Return the (x, y) coordinate for the center point of the cell that contains the specified text.  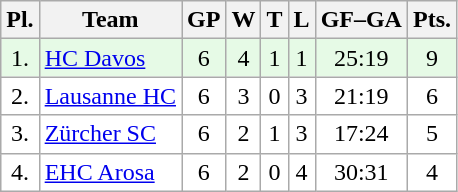
1. (20, 58)
25:19 (361, 58)
HC Davos (110, 58)
Pl. (20, 20)
Team (110, 20)
21:19 (361, 96)
Lausanne HC (110, 96)
3. (20, 134)
9 (432, 58)
GF–GA (361, 20)
Zürcher SC (110, 134)
Pts. (432, 20)
T (274, 20)
L (302, 20)
30:31 (361, 172)
4. (20, 172)
W (244, 20)
GP (204, 20)
EHC Arosa (110, 172)
2. (20, 96)
5 (432, 134)
17:24 (361, 134)
